Return (X, Y) of the center of cell containing provided text 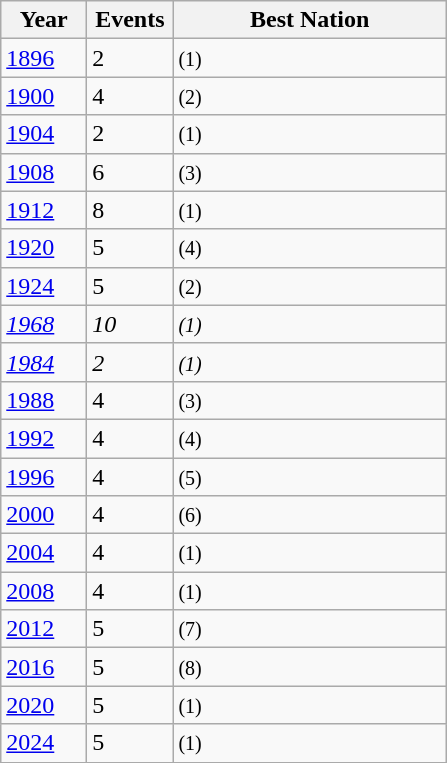
6 (130, 172)
2016 (44, 667)
1908 (44, 172)
(5) (310, 477)
8 (130, 210)
2012 (44, 629)
1996 (44, 477)
2000 (44, 515)
1900 (44, 96)
2024 (44, 743)
1992 (44, 438)
10 (130, 324)
Year (44, 20)
1924 (44, 286)
2008 (44, 591)
1912 (44, 210)
Best Nation (310, 20)
1896 (44, 58)
1904 (44, 134)
1920 (44, 248)
(8) (310, 667)
2004 (44, 553)
1984 (44, 362)
1968 (44, 324)
1988 (44, 400)
2020 (44, 705)
Events (130, 20)
(7) (310, 629)
(6) (310, 515)
